Determine the (X, Y) coordinate at the center of the cell enclosing the given text.  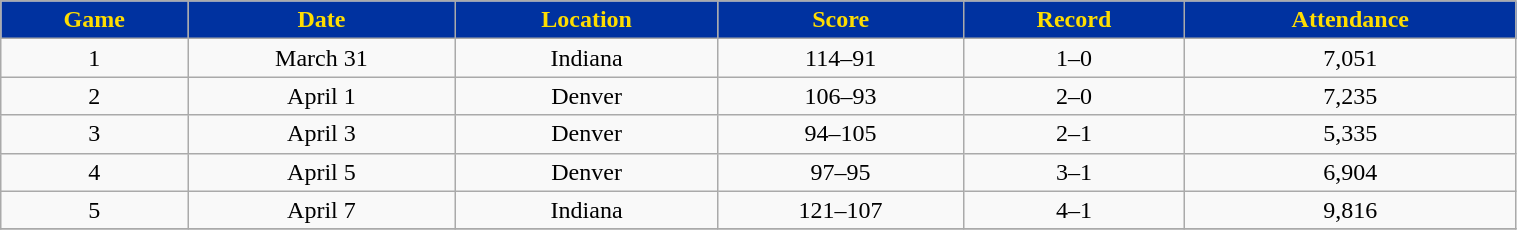
Attendance (1350, 20)
1–0 (1074, 58)
9,816 (1350, 210)
6,904 (1350, 172)
Record (1074, 20)
April 7 (322, 210)
4 (94, 172)
2–1 (1074, 134)
4–1 (1074, 210)
114–91 (840, 58)
3–1 (1074, 172)
March 31 (322, 58)
1 (94, 58)
2 (94, 96)
3 (94, 134)
2–0 (1074, 96)
7,051 (1350, 58)
April 1 (322, 96)
106–93 (840, 96)
5 (94, 210)
97–95 (840, 172)
April 3 (322, 134)
Location (586, 20)
5,335 (1350, 134)
Game (94, 20)
Date (322, 20)
April 5 (322, 172)
Score (840, 20)
7,235 (1350, 96)
121–107 (840, 210)
94–105 (840, 134)
